Search for the cell housing the specified text and yield its (x, y) center coordinate. 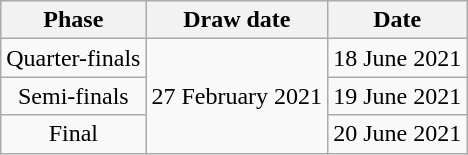
Final (74, 134)
20 June 2021 (398, 134)
Draw date (237, 20)
Phase (74, 20)
27 February 2021 (237, 96)
Quarter-finals (74, 58)
Semi-finals (74, 96)
18 June 2021 (398, 58)
19 June 2021 (398, 96)
Date (398, 20)
